Capture the cell that displays the provided text and extract its [x, y] central coordinate. 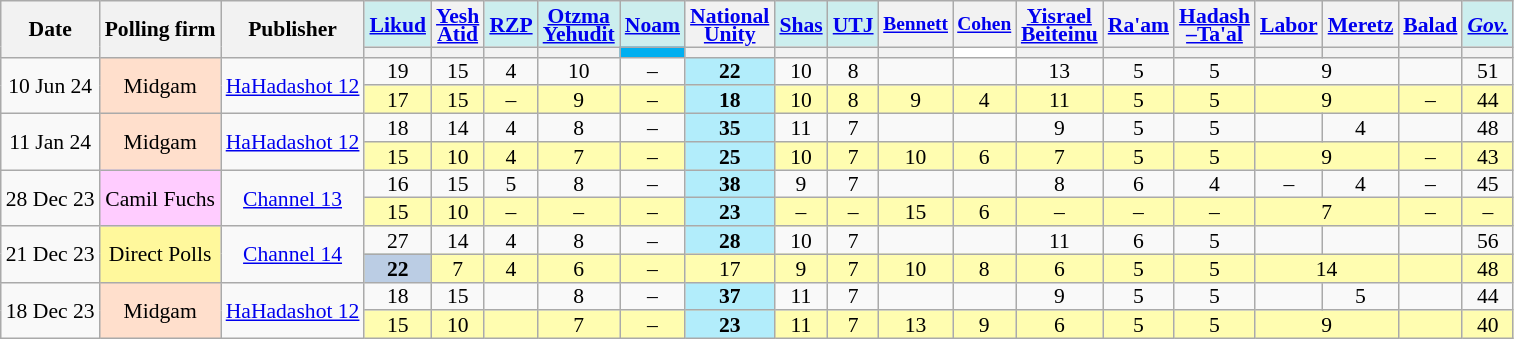
Direct Polls [160, 254]
Labor [1289, 24]
Date [50, 29]
28 Dec 23 [50, 198]
56 [1488, 240]
38 [730, 184]
YisraelBeiteinu [1060, 24]
Polling firm [160, 29]
Hadash–Ta'al [1214, 24]
Shas [800, 24]
Channel 14 [293, 254]
28 [730, 240]
Gov. [1488, 24]
Camil Fuchs [160, 198]
Channel 13 [293, 198]
RZP [510, 24]
Likud [398, 24]
18 Dec 23 [50, 310]
16 [398, 184]
Balad [1430, 24]
YeshAtid [458, 24]
Publisher [293, 29]
40 [1488, 325]
43 [1488, 156]
Meretz [1361, 24]
Ra'am [1138, 24]
Cohen [984, 24]
35 [730, 128]
OtzmaYehudit [579, 24]
37 [730, 296]
NationalUnity [730, 24]
51 [1488, 71]
25 [730, 156]
11 Jan 24 [50, 142]
Noam [652, 24]
UTJ [854, 24]
10 Jun 24 [50, 85]
Bennett [916, 24]
21 Dec 23 [50, 254]
45 [1488, 184]
19 [398, 71]
27 [398, 240]
